Return [x, y] of the center of cell containing provided text 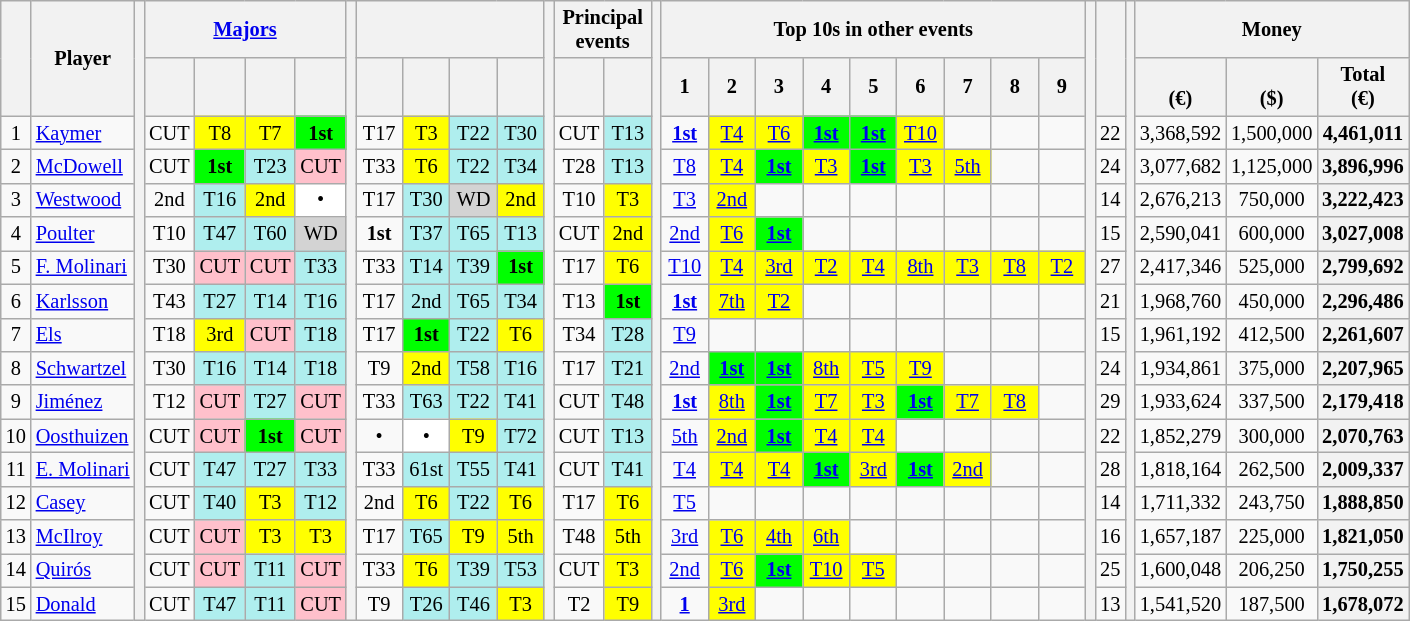
1,888,850 [1362, 503]
(€) [1180, 87]
Money [1272, 29]
2,261,607 [1362, 335]
11 [16, 469]
1,711,332 [1180, 503]
3,027,008 [1362, 234]
T60 [270, 234]
Total(€) [1362, 87]
T21 [628, 368]
750,000 [1272, 200]
T43 [169, 301]
10 [16, 436]
29 [1110, 402]
T26 [426, 604]
Jiménez [83, 402]
1,934,861 [1180, 368]
Quirós [83, 570]
1,500,000 [1272, 133]
600,000 [1272, 234]
12 [16, 503]
187,500 [1272, 604]
Player [83, 58]
Oosthuizen [83, 436]
T23 [270, 166]
T55 [474, 469]
1,933,624 [1180, 402]
525,000 [1272, 267]
T58 [474, 368]
2,296,486 [1362, 301]
Karlsson [83, 301]
1,541,520 [1180, 604]
Top 10s in other events [873, 29]
E. Molinari [83, 469]
1,678,072 [1362, 604]
T72 [520, 436]
T37 [426, 234]
Majors [245, 29]
375,000 [1272, 368]
1,600,048 [1180, 570]
1,125,000 [1272, 166]
2,207,965 [1362, 368]
243,750 [1272, 503]
450,000 [1272, 301]
262,500 [1272, 469]
Poulter [83, 234]
3,896,996 [1362, 166]
412,500 [1272, 335]
21 [1110, 301]
Principal events [603, 29]
McIlroy [83, 537]
300,000 [1272, 436]
25 [1110, 570]
4,461,011 [1362, 133]
2,590,041 [1180, 234]
3,077,682 [1180, 166]
1,750,255 [1362, 570]
16 [1110, 537]
T40 [220, 503]
Donald [83, 604]
T53 [520, 570]
2,676,213 [1180, 200]
6th [826, 537]
28 [1110, 469]
Schwartzel [83, 368]
T63 [426, 402]
225,000 [1272, 537]
1,657,187 [1180, 537]
Kaymer [83, 133]
2,070,763 [1362, 436]
2,009,337 [1362, 469]
206,250 [1272, 570]
Westwood [83, 200]
($) [1272, 87]
T46 [474, 604]
3,368,592 [1180, 133]
1,968,760 [1180, 301]
7th [732, 301]
1,961,192 [1180, 335]
2,799,692 [1362, 267]
61st [426, 469]
Casey [83, 503]
2,179,418 [1362, 402]
1,818,164 [1180, 469]
F. Molinari [83, 267]
2,417,346 [1180, 267]
337,500 [1272, 402]
1,852,279 [1180, 436]
McDowell [83, 166]
Els [83, 335]
3,222,423 [1362, 200]
27 [1110, 267]
1,821,050 [1362, 537]
4th [778, 537]
